Extract the (X, Y) coordinate from the center of the cell holding the provided text.  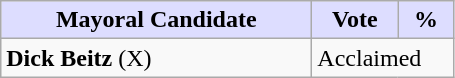
Dick Beitz (X) (156, 58)
Vote (355, 20)
% (426, 20)
Mayoral Candidate (156, 20)
Acclaimed (383, 58)
